For the text-containing cell, return its midpoint in [X, Y] coordinate format. 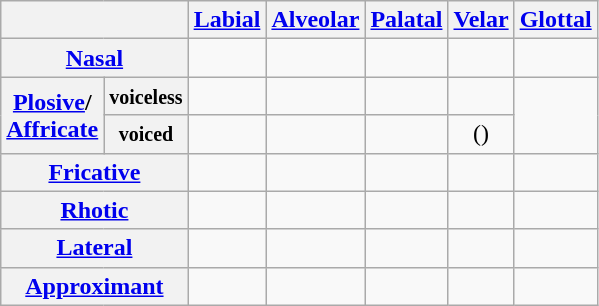
Approximant [94, 286]
voiced [146, 134]
voiceless [146, 96]
Palatal [406, 20]
Nasal [94, 58]
Glottal [556, 20]
Velar [481, 20]
Plosive/Affricate [52, 115]
Lateral [94, 248]
Fricative [94, 172]
() [481, 134]
Labial [227, 20]
Alveolar [316, 20]
Rhotic [94, 210]
